Find where the given text appears and provide that cell's center as (X, Y) coordinate. 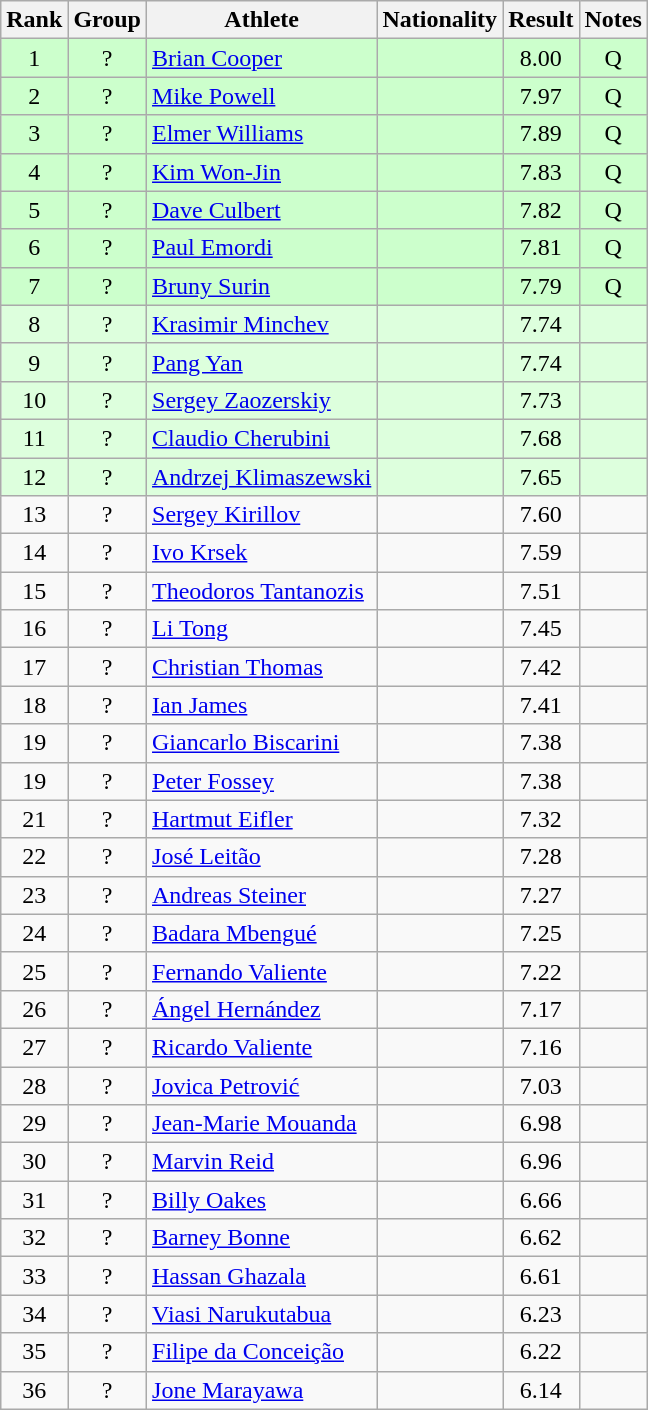
2 (34, 96)
7.81 (541, 248)
25 (34, 971)
7.89 (541, 134)
10 (34, 400)
28 (34, 1085)
6.23 (541, 1314)
6.98 (541, 1124)
30 (34, 1162)
Hartmut Eifler (262, 819)
7.32 (541, 819)
7.82 (541, 210)
Ian James (262, 705)
7.73 (541, 400)
7.65 (541, 477)
7.17 (541, 1009)
Peter Fossey (262, 781)
6.14 (541, 1390)
Ivo Krsek (262, 553)
7.22 (541, 971)
9 (34, 362)
1 (34, 58)
7 (34, 286)
Claudio Cherubini (262, 438)
Filipe da Conceição (262, 1352)
7.28 (541, 857)
36 (34, 1390)
Brian Cooper (262, 58)
Badara Mbengué (262, 933)
Pang Yan (262, 362)
Marvin Reid (262, 1162)
27 (34, 1047)
Elmer Williams (262, 134)
7.59 (541, 553)
34 (34, 1314)
29 (34, 1124)
7.03 (541, 1085)
Christian Thomas (262, 667)
8 (34, 324)
7.79 (541, 286)
Athlete (262, 20)
7.41 (541, 705)
Mike Powell (262, 96)
6.22 (541, 1352)
14 (34, 553)
Ricardo Valiente (262, 1047)
7.25 (541, 933)
Result (541, 20)
18 (34, 705)
26 (34, 1009)
31 (34, 1200)
24 (34, 933)
6.61 (541, 1276)
16 (34, 629)
Bruny Surin (262, 286)
7.60 (541, 515)
13 (34, 515)
7.83 (541, 172)
Hassan Ghazala (262, 1276)
Notes (613, 20)
12 (34, 477)
7.16 (541, 1047)
Billy Oakes (262, 1200)
3 (34, 134)
Fernando Valiente (262, 971)
33 (34, 1276)
7.27 (541, 895)
Group (108, 20)
7.97 (541, 96)
5 (34, 210)
Giancarlo Biscarini (262, 743)
Andrzej Klimaszewski (262, 477)
Andreas Steiner (262, 895)
7.42 (541, 667)
4 (34, 172)
6.66 (541, 1200)
7.45 (541, 629)
Jean-Marie Mouanda (262, 1124)
15 (34, 591)
7.68 (541, 438)
7.51 (541, 591)
6.62 (541, 1238)
Viasi Narukutabua (262, 1314)
35 (34, 1352)
Dave Culbert (262, 210)
Sergey Kirillov (262, 515)
Nationality (440, 20)
Kim Won-Jin (262, 172)
Ángel Hernández (262, 1009)
22 (34, 857)
11 (34, 438)
Theodoros Tantanozis (262, 591)
17 (34, 667)
Li Tong (262, 629)
Jovica Petrović (262, 1085)
8.00 (541, 58)
Krasimir Minchev (262, 324)
23 (34, 895)
6.96 (541, 1162)
José Leitão (262, 857)
Rank (34, 20)
32 (34, 1238)
Barney Bonne (262, 1238)
Sergey Zaozerskiy (262, 400)
6 (34, 248)
21 (34, 819)
Jone Marayawa (262, 1390)
Paul Emordi (262, 248)
